Detect which cell encompasses the target text, then output its (x, y) center coordinate. 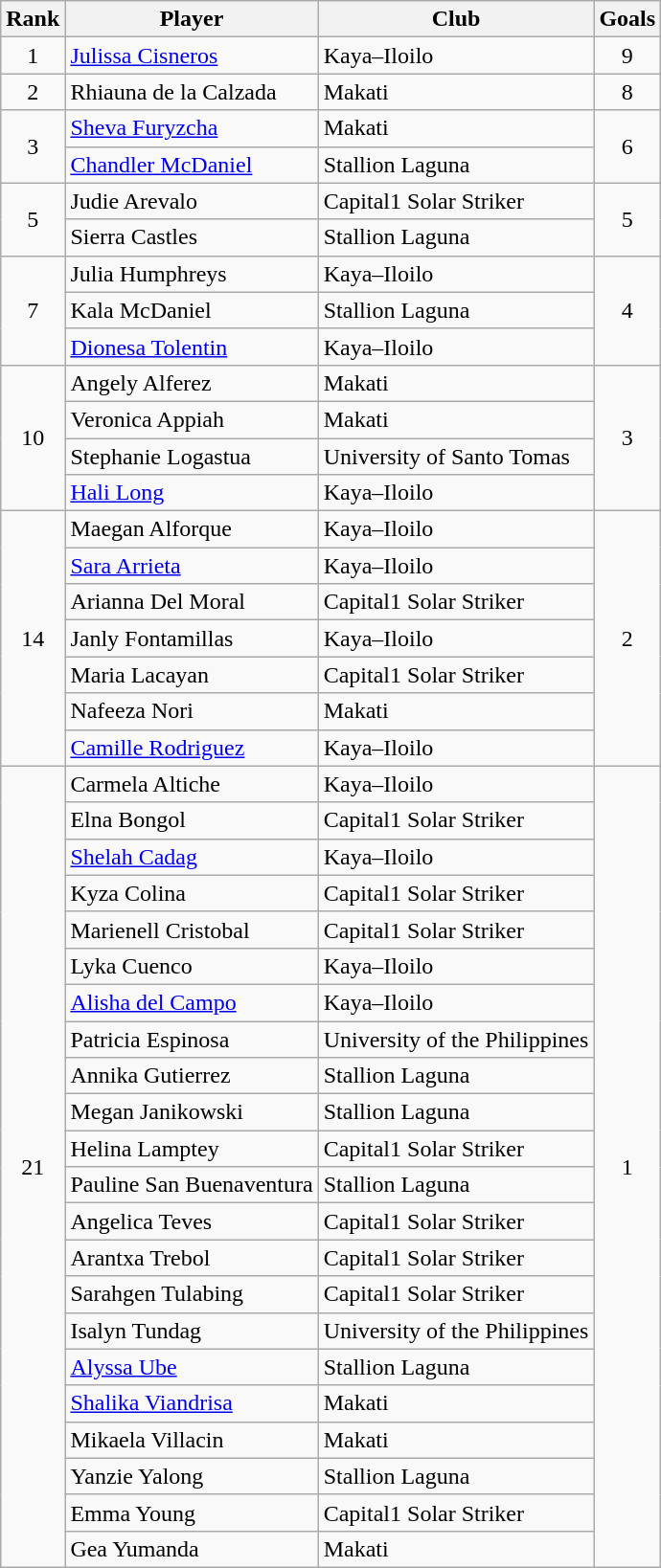
Annika Gutierrez (192, 1076)
Angelica Teves (192, 1221)
Rhiauna de la Calzada (192, 92)
6 (627, 146)
14 (33, 638)
Marienell Cristobal (192, 930)
Helina Lamptey (192, 1149)
Shalika Viandrisa (192, 1403)
Player (192, 19)
Mikaela Villacin (192, 1440)
Sara Arrieta (192, 566)
Alisha del Campo (192, 1002)
Camille Rodriguez (192, 748)
Emma Young (192, 1512)
4 (627, 310)
Alyssa Ube (192, 1367)
Stephanie Logastua (192, 457)
Janly Fontamillas (192, 638)
Maria Lacayan (192, 675)
8 (627, 92)
Hali Long (192, 493)
Dionesa Tolentin (192, 347)
Maegan Alforque (192, 529)
Arantxa Trebol (192, 1258)
7 (33, 310)
Julia Humphreys (192, 274)
Patricia Espinosa (192, 1039)
Sierra Castles (192, 237)
Lyka Cuenco (192, 966)
Pauline San Buenaventura (192, 1185)
Carmela Altiche (192, 784)
Shelah Cadag (192, 857)
Elna Bongol (192, 820)
Megan Janikowski (192, 1112)
University of Santo Tomas (456, 457)
Club (456, 19)
Chandler McDaniel (192, 165)
9 (627, 56)
Sheva Furyzcha (192, 128)
Rank (33, 19)
Isalyn Tundag (192, 1331)
Kala McDaniel (192, 310)
Goals (627, 19)
Julissa Cisneros (192, 56)
10 (33, 437)
Angely Alferez (192, 383)
21 (33, 1166)
Arianna Del Moral (192, 602)
Sarahgen Tulabing (192, 1294)
Kyza Colina (192, 893)
Veronica Appiah (192, 419)
Gea Yumanda (192, 1549)
Judie Arevalo (192, 201)
Yanzie Yalong (192, 1476)
Nafeeza Nori (192, 711)
